Determine the (x, y) coordinate at the center of the cell enclosing the given text.  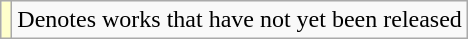
Denotes works that have not yet been released (240, 20)
